Search for the cell housing the specified text and yield its (x, y) center coordinate. 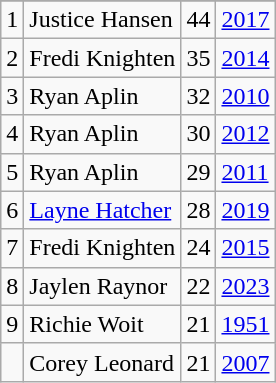
44 (198, 20)
7 (12, 248)
2023 (246, 286)
Layne Hatcher (102, 210)
2019 (246, 210)
Justice Hansen (102, 20)
29 (198, 172)
2017 (246, 20)
28 (198, 210)
2007 (246, 362)
Corey Leonard (102, 362)
9 (12, 324)
24 (198, 248)
1951 (246, 324)
5 (12, 172)
30 (198, 134)
22 (198, 286)
2014 (246, 58)
Jaylen Raynor (102, 286)
2012 (246, 134)
4 (12, 134)
32 (198, 96)
2 (12, 58)
8 (12, 286)
2011 (246, 172)
1 (12, 20)
6 (12, 210)
Richie Woit (102, 324)
35 (198, 58)
2015 (246, 248)
3 (12, 96)
2010 (246, 96)
